Scan for the cell matching the given text and deliver its (x, y) coordinate at center. 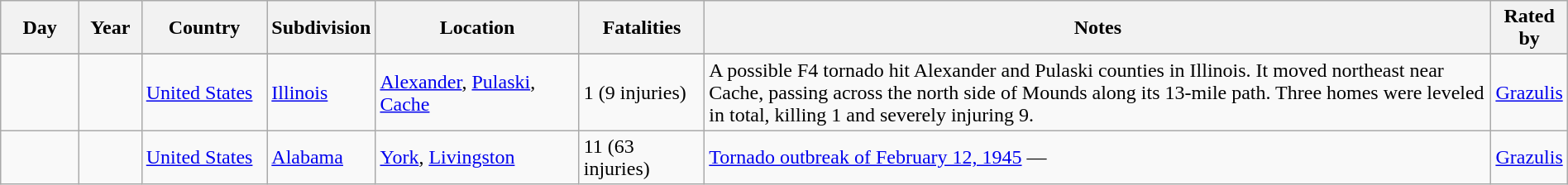
11 (63 injuries) (642, 157)
Location (477, 28)
Year (110, 28)
Fatalities (642, 28)
Alabama (321, 157)
York, Livingston (477, 157)
Subdivision (321, 28)
Rated by (1529, 28)
Tornado outbreak of February 12, 1945 — (1098, 157)
1 (9 injuries) (642, 92)
Illinois (321, 92)
Day (40, 28)
Notes (1098, 28)
Alexander, Pulaski, Cache (477, 92)
Country (204, 28)
